Scan for the cell matching the given text and deliver its (X, Y) coordinate at center. 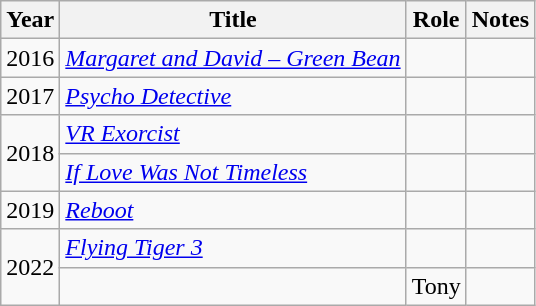
Notes (500, 20)
Tony (436, 286)
VR Exorcist (233, 134)
2017 (30, 96)
Title (233, 20)
Margaret and David – Green Bean (233, 58)
Flying Tiger 3 (233, 248)
2018 (30, 153)
Psycho Detective (233, 96)
Reboot (233, 210)
Role (436, 20)
2019 (30, 210)
2022 (30, 267)
If Love Was Not Timeless (233, 172)
2016 (30, 58)
Year (30, 20)
